Return the [X, Y] coordinate for the center point of the cell that contains the specified text.  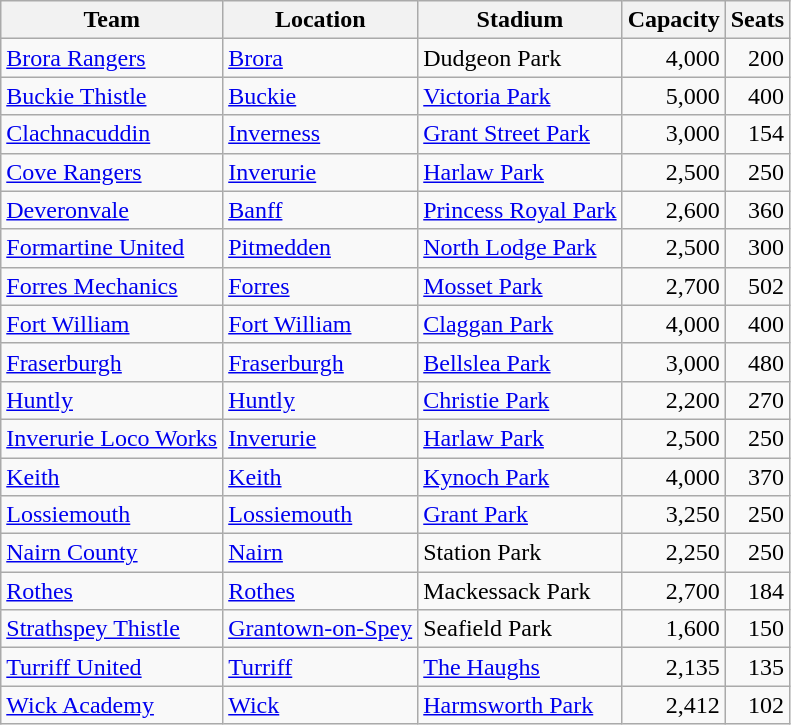
Deveronvale [112, 210]
Grantown-on-Spey [320, 629]
Christie Park [520, 400]
Team [112, 20]
Pitmedden [320, 248]
Nairn County [112, 553]
Inverurie Loco Works [112, 438]
Station Park [520, 553]
Forres [320, 286]
Seats [757, 20]
502 [757, 286]
Bellslea Park [520, 362]
102 [757, 705]
The Haughs [520, 667]
Formartine United [112, 248]
1,600 [674, 629]
Stadium [520, 20]
Harmsworth Park [520, 705]
Brora [320, 58]
370 [757, 477]
Turriff United [112, 667]
2,412 [674, 705]
200 [757, 58]
Turriff [320, 667]
Princess Royal Park [520, 210]
360 [757, 210]
Nairn [320, 553]
2,600 [674, 210]
2,135 [674, 667]
Grant Park [520, 515]
184 [757, 591]
480 [757, 362]
Clachnacuddin [112, 134]
Buckie [320, 96]
135 [757, 667]
2,200 [674, 400]
Capacity [674, 20]
Victoria Park [520, 96]
Buckie Thistle [112, 96]
Wick Academy [112, 705]
Seafield Park [520, 629]
Strathspey Thistle [112, 629]
Grant Street Park [520, 134]
Brora Rangers [112, 58]
270 [757, 400]
154 [757, 134]
Dudgeon Park [520, 58]
300 [757, 248]
Forres Mechanics [112, 286]
North Lodge Park [520, 248]
150 [757, 629]
2,250 [674, 553]
Wick [320, 705]
Cove Rangers [112, 172]
Kynoch Park [520, 477]
5,000 [674, 96]
Mosset Park [520, 286]
Claggan Park [520, 324]
Mackessack Park [520, 591]
Banff [320, 210]
Inverness [320, 134]
3,250 [674, 515]
Location [320, 20]
